From the cell containing the given text, extract its center point as [X, Y] coordinate. 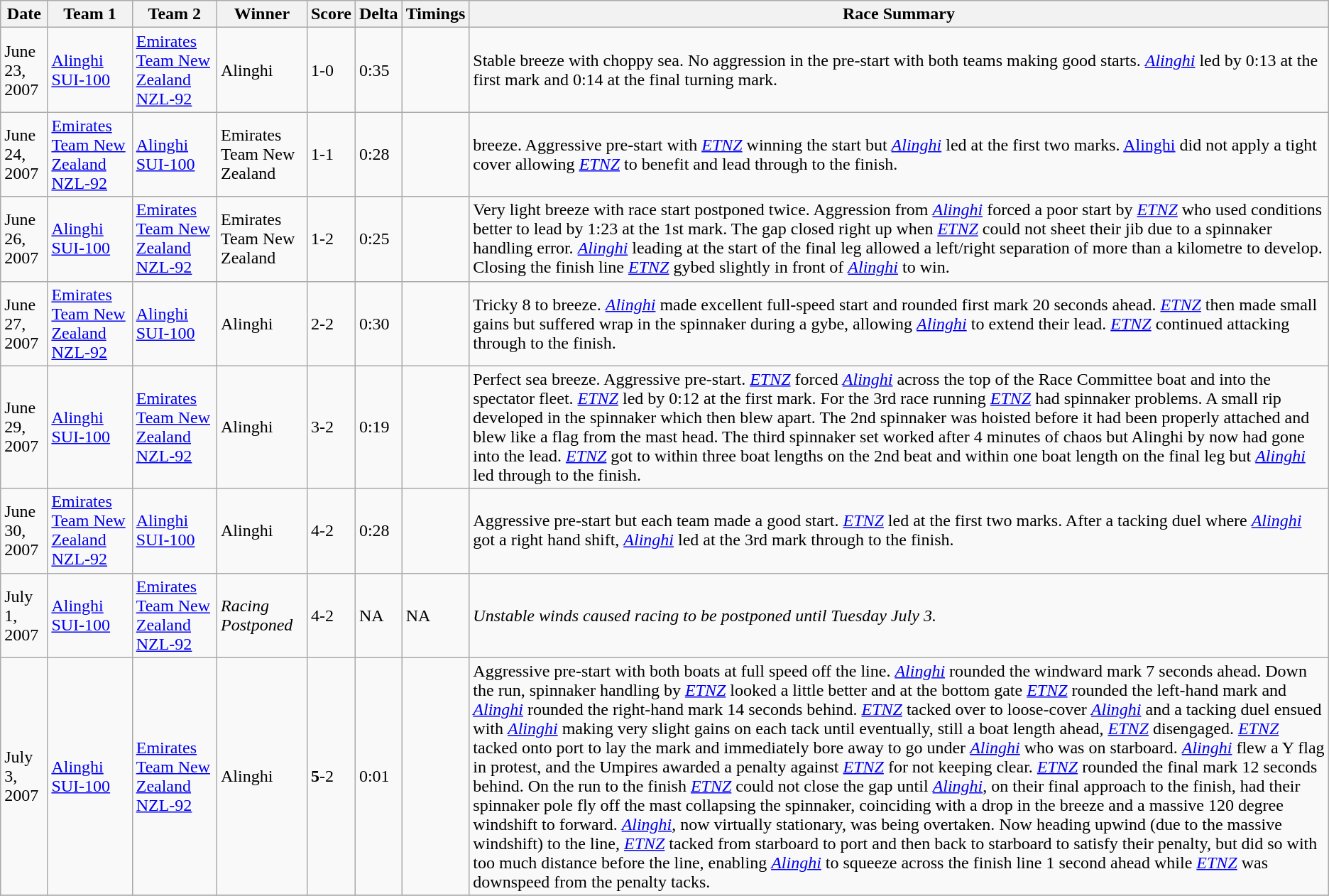
July 1, 2007 [24, 615]
Team 1 [89, 14]
3-2 [331, 427]
0:30 [378, 324]
July 3, 2007 [24, 777]
Date [24, 14]
June 29, 2007 [24, 427]
0:01 [378, 777]
Racing Postponed [261, 615]
Score [331, 14]
Race Summary [899, 14]
0:25 [378, 239]
1-2 [331, 239]
5-2 [331, 777]
June 26, 2007 [24, 239]
1-1 [331, 155]
June 27, 2007 [24, 324]
0:35 [378, 70]
2-2 [331, 324]
June 24, 2007 [24, 155]
Team 2 [175, 14]
Timings [436, 14]
Delta [378, 14]
1-0 [331, 70]
June 23, 2007 [24, 70]
Unstable winds caused racing to be postponed until Tuesday July 3. [899, 615]
June 30, 2007 [24, 531]
0:19 [378, 427]
Winner [261, 14]
